Detect which cell encompasses the target text, then output its (X, Y) center coordinate. 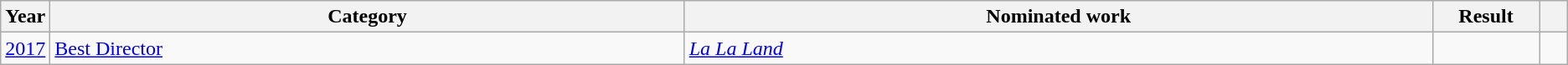
Category (367, 17)
2017 (25, 48)
Year (25, 17)
Best Director (367, 48)
Result (1486, 17)
La La Land (1059, 48)
Nominated work (1059, 17)
